Determine the (X, Y) coordinate at the center of the cell enclosing the given text.  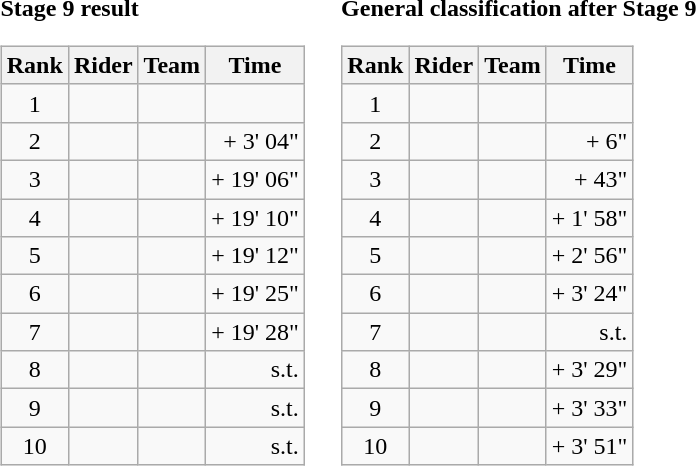
+ 43" (590, 179)
+ 3' 51" (590, 446)
+ 19' 10" (256, 217)
+ 3' 24" (590, 294)
+ 19' 28" (256, 332)
+ 3' 33" (590, 408)
+ 6" (590, 141)
+ 1' 58" (590, 217)
+ 19' 06" (256, 179)
+ 19' 12" (256, 256)
+ 3' 29" (590, 370)
+ 19' 25" (256, 294)
+ 2' 56" (590, 256)
+ 3' 04" (256, 141)
